Scan for the cell matching the given text and deliver its [x, y] coordinate at center. 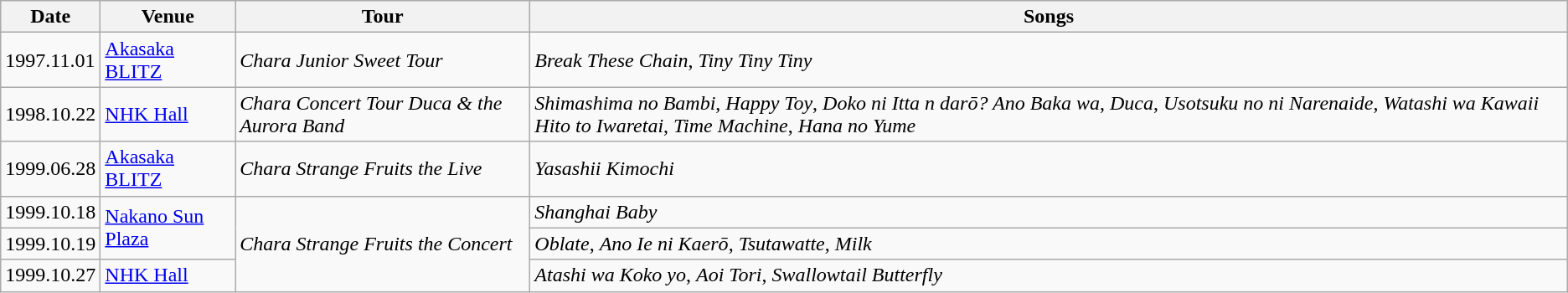
Nakano Sun Plaza [168, 228]
Oblate, Ano Ie ni Kaerō, Tsutawatte, Milk [1049, 244]
1999.10.27 [50, 275]
1999.06.28 [50, 169]
Chara Strange Fruits the Live [383, 169]
Atashi wa Koko yo, Aoi Tori, Swallowtail Butterfly [1049, 275]
Yasashii Kimochi [1049, 169]
1997.11.01 [50, 60]
Shanghai Baby [1049, 212]
Chara Junior Sweet Tour [383, 60]
1999.10.18 [50, 212]
Tour [383, 17]
Date [50, 17]
Venue [168, 17]
Songs [1049, 17]
Chara Concert Tour Duca & the Aurora Band [383, 114]
1999.10.19 [50, 244]
1998.10.22 [50, 114]
Chara Strange Fruits the Concert [383, 244]
Break These Chain, Tiny Tiny Tiny [1049, 60]
